Identify which cell holds the provided text, then report its [X, Y] central coordinate. 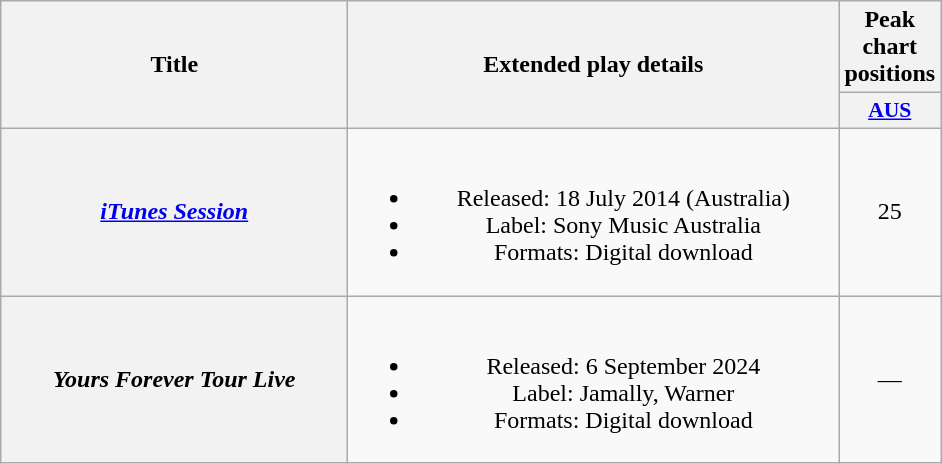
iTunes Session [174, 212]
Peak chart positions [890, 47]
AUS [890, 111]
25 [890, 212]
Title [174, 65]
Yours Forever Tour Live [174, 380]
Released: 6 September 2024Label: Jamally, WarnerFormats: Digital download [594, 380]
Released: 18 July 2014 (Australia)Label: Sony Music AustraliaFormats: Digital download [594, 212]
Extended play details [594, 65]
— [890, 380]
